For the text-containing cell, return its midpoint in [X, Y] coordinate format. 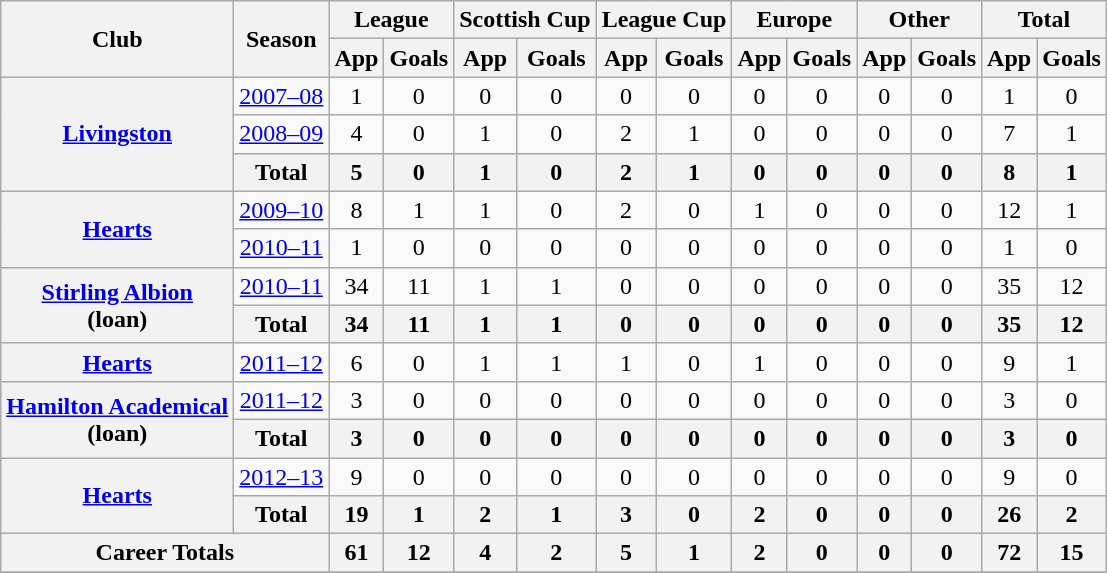
Career Totals [165, 553]
6 [356, 362]
2007–08 [282, 96]
Europe [794, 20]
Stirling Albion (loan) [118, 305]
15 [1072, 553]
19 [356, 515]
League [392, 20]
League Cup [664, 20]
61 [356, 553]
2009–10 [282, 210]
26 [1010, 515]
Hamilton Academical (loan) [118, 419]
Season [282, 39]
7 [1010, 134]
2008–09 [282, 134]
Scottish Cup [525, 20]
72 [1010, 553]
Other [920, 20]
Club [118, 39]
Livingston [118, 134]
2012–13 [282, 477]
